Determine the [X, Y] coordinate at the center of the cell enclosing the given text.  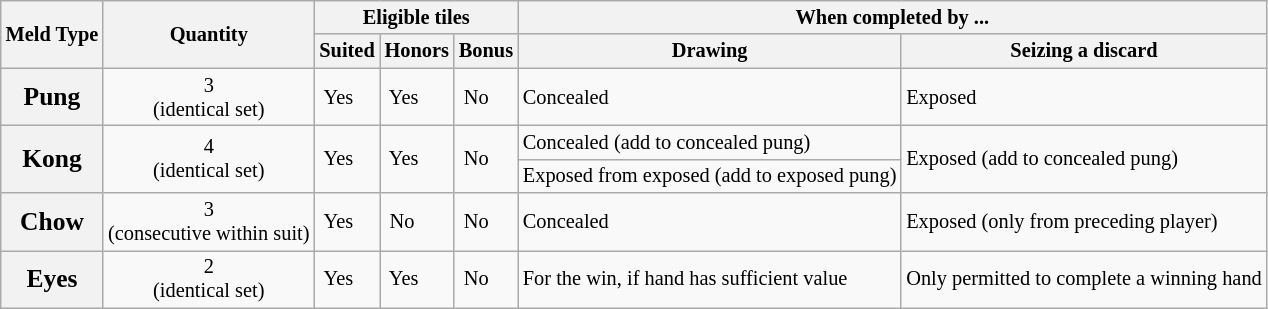
Eyes [52, 279]
Seizing a discard [1084, 51]
Kong [52, 158]
Quantity [208, 34]
Pung [52, 97]
When completed by ... [892, 17]
Exposed (only from preceding player) [1084, 222]
4(identical set) [208, 158]
Only permitted to complete a winning hand [1084, 279]
Exposed [1084, 97]
3(consecutive within suit) [208, 222]
Chow [52, 222]
Suited [346, 51]
Exposed from exposed (add to exposed pung) [710, 176]
Honors [417, 51]
Exposed (add to concealed pung) [1084, 158]
Bonus [486, 51]
2(identical set) [208, 279]
Drawing [710, 51]
3(identical set) [208, 97]
Concealed (add to concealed pung) [710, 142]
For the win, if hand has sufficient value [710, 279]
Eligible tiles [416, 17]
Meld Type [52, 34]
